Locate the cell with the specified text and output its (x, y) center coordinate. 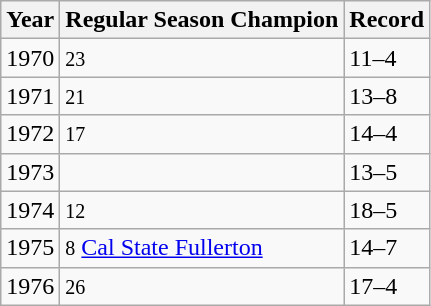
Year (30, 20)
Regular Season Champion (202, 20)
21 (202, 96)
18–5 (387, 210)
1973 (30, 172)
17–4 (387, 286)
23 (202, 58)
17 (202, 134)
13–8 (387, 96)
1971 (30, 96)
1976 (30, 286)
26 (202, 286)
11–4 (387, 58)
14–4 (387, 134)
1975 (30, 248)
12 (202, 210)
Record (387, 20)
1970 (30, 58)
1974 (30, 210)
14–7 (387, 248)
8 Cal State Fullerton (202, 248)
13–5 (387, 172)
1972 (30, 134)
